For the text-containing cell, return its midpoint in (X, Y) coordinate format. 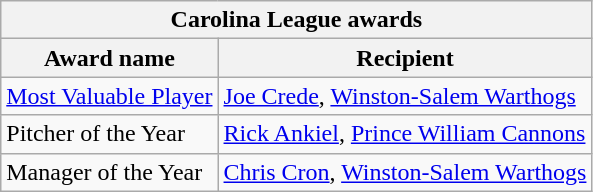
Carolina League awards (296, 20)
Pitcher of the Year (110, 134)
Award name (110, 58)
Most Valuable Player (110, 96)
Manager of the Year (110, 172)
Chris Cron, Winston-Salem Warthogs (405, 172)
Joe Crede, Winston-Salem Warthogs (405, 96)
Recipient (405, 58)
Rick Ankiel, Prince William Cannons (405, 134)
